Pinpoint the cell where the given text exists, returning its (X, Y) midpoint coordinate. 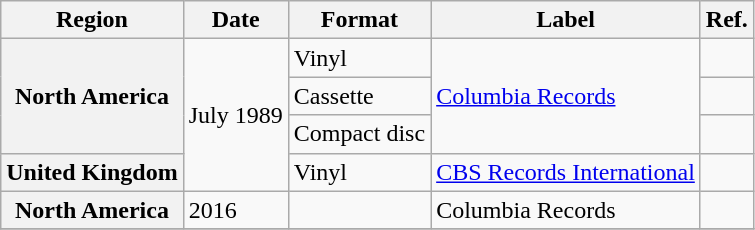
CBS Records International (566, 172)
Ref. (726, 20)
Format (359, 20)
July 1989 (236, 115)
Compact disc (359, 134)
Date (236, 20)
Cassette (359, 96)
Label (566, 20)
Region (92, 20)
United Kingdom (92, 172)
2016 (236, 210)
